Determine the (X, Y) coordinate at the center of the cell enclosing the given text.  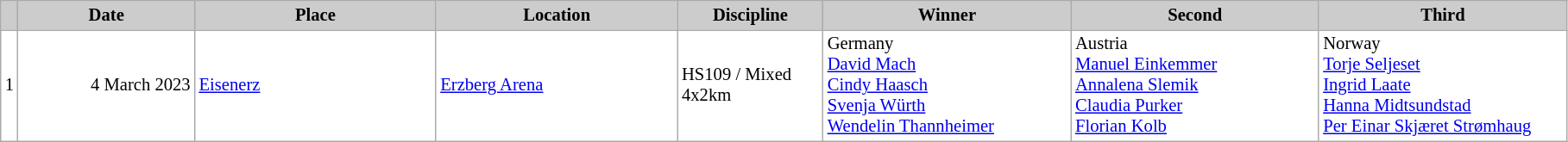
Second (1194, 15)
4 March 2023 (107, 85)
Third (1443, 15)
HS109 / Mixed 4x2km (751, 85)
Winner (948, 15)
1 (9, 85)
Austria Manuel Einkemmer Annalena Slemik Claudia Purker Florian Kolb (1194, 85)
Discipline (751, 15)
Norway Torje Seljeset Ingrid Laate Hanna Midtsundstad Per Einar Skjæret Strømhaug (1443, 85)
Location (557, 15)
Place (316, 15)
Date (107, 15)
Germany David Mach Cindy Haasch Svenja Würth Wendelin Thannheimer (948, 85)
Eisenerz (316, 85)
Erzberg Arena (557, 85)
